Extract the (X, Y) coordinate from the center of the cell holding the provided text.  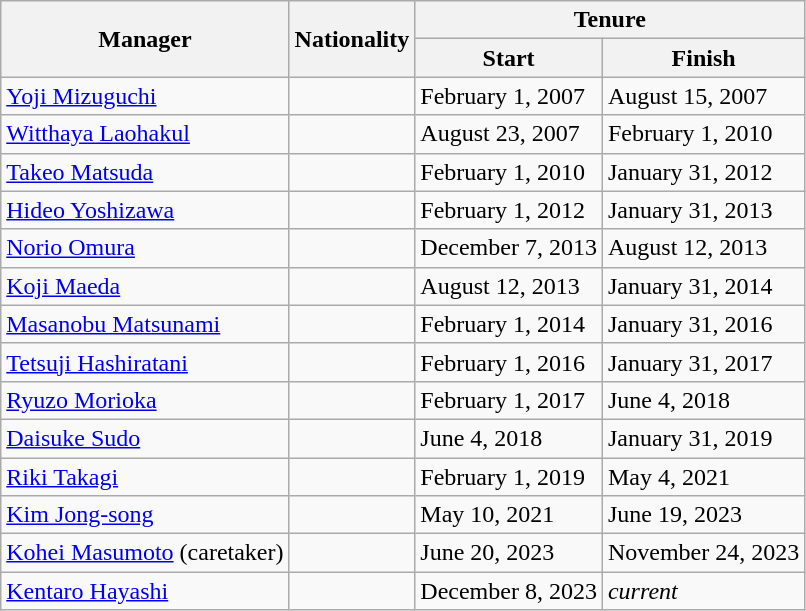
May 10, 2021 (509, 515)
Koji Maeda (145, 286)
January 31, 2019 (703, 438)
Yoji Mizuguchi (145, 96)
Finish (703, 58)
Takeo Matsuda (145, 172)
June 20, 2023 (509, 553)
February 1, 2007 (509, 96)
December 8, 2023 (509, 591)
Tenure (610, 20)
May 4, 2021 (703, 477)
Tetsuji Hashiratani (145, 362)
Kohei Masumoto (caretaker) (145, 553)
February 1, 2019 (509, 477)
January 31, 2013 (703, 210)
November 24, 2023 (703, 553)
January 31, 2016 (703, 324)
August 23, 2007 (509, 134)
February 1, 2017 (509, 400)
Witthaya Laohakul (145, 134)
Hideo Yoshizawa (145, 210)
Riki Takagi (145, 477)
June 19, 2023 (703, 515)
Kim Jong-song (145, 515)
Masanobu Matsunami (145, 324)
January 31, 2017 (703, 362)
January 31, 2014 (703, 286)
January 31, 2012 (703, 172)
current (703, 591)
February 1, 2016 (509, 362)
Kentaro Hayashi (145, 591)
February 1, 2012 (509, 210)
December 7, 2013 (509, 248)
August 15, 2007 (703, 96)
Daisuke Sudo (145, 438)
Manager (145, 39)
Norio Omura (145, 248)
Nationality (352, 39)
Ryuzo Morioka (145, 400)
Start (509, 58)
February 1, 2014 (509, 324)
